Extract the (x, y) coordinate from the center of the cell holding the provided text.  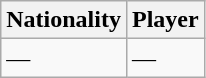
Player (165, 20)
Nationality (64, 20)
